Return the [X, Y] coordinate for the center point of the cell that contains the specified text.  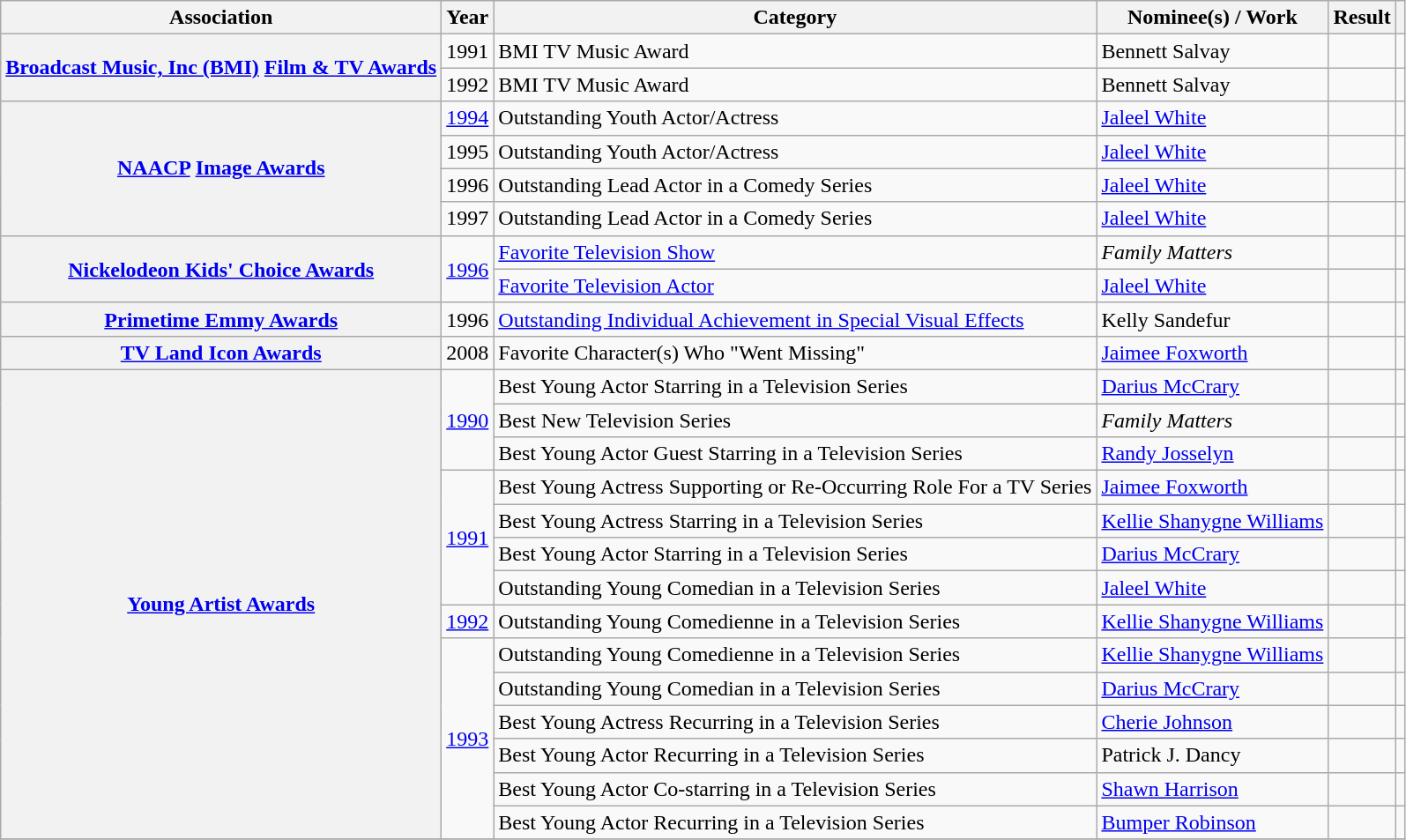
Best New Television Series [795, 420]
Broadcast Music, Inc (BMI) Film & TV Awards [221, 68]
Result [1362, 18]
Association [221, 18]
Best Young Actress Starring in a Television Series [795, 521]
Kelly Sandefur [1213, 319]
1995 [467, 152]
Favorite Television Actor [795, 286]
Best Young Actor Co-starring in a Television Series [795, 789]
Randy Josselyn [1213, 454]
TV Land Icon Awards [221, 353]
Favorite Television Show [795, 252]
Shawn Harrison [1213, 789]
Cherie Johnson [1213, 722]
Young Artist Awards [221, 605]
1993 [467, 739]
Best Young Actor Guest Starring in a Television Series [795, 454]
Patrick J. Dancy [1213, 755]
1997 [467, 219]
Outstanding Individual Achievement in Special Visual Effects [795, 319]
Favorite Character(s) Who "Went Missing" [795, 353]
1994 [467, 118]
Year [467, 18]
1990 [467, 420]
Bumper Robinson [1213, 822]
2008 [467, 353]
Nominee(s) / Work [1213, 18]
Best Young Actress Supporting or Re-Occurring Role For a TV Series [795, 487]
Best Young Actress Recurring in a Television Series [795, 722]
Primetime Emmy Awards [221, 319]
Category [795, 18]
NAACP Image Awards [221, 168]
Nickelodeon Kids' Choice Awards [221, 269]
